Provide the (X, Y) coordinate of the cell's center where the given text is located.  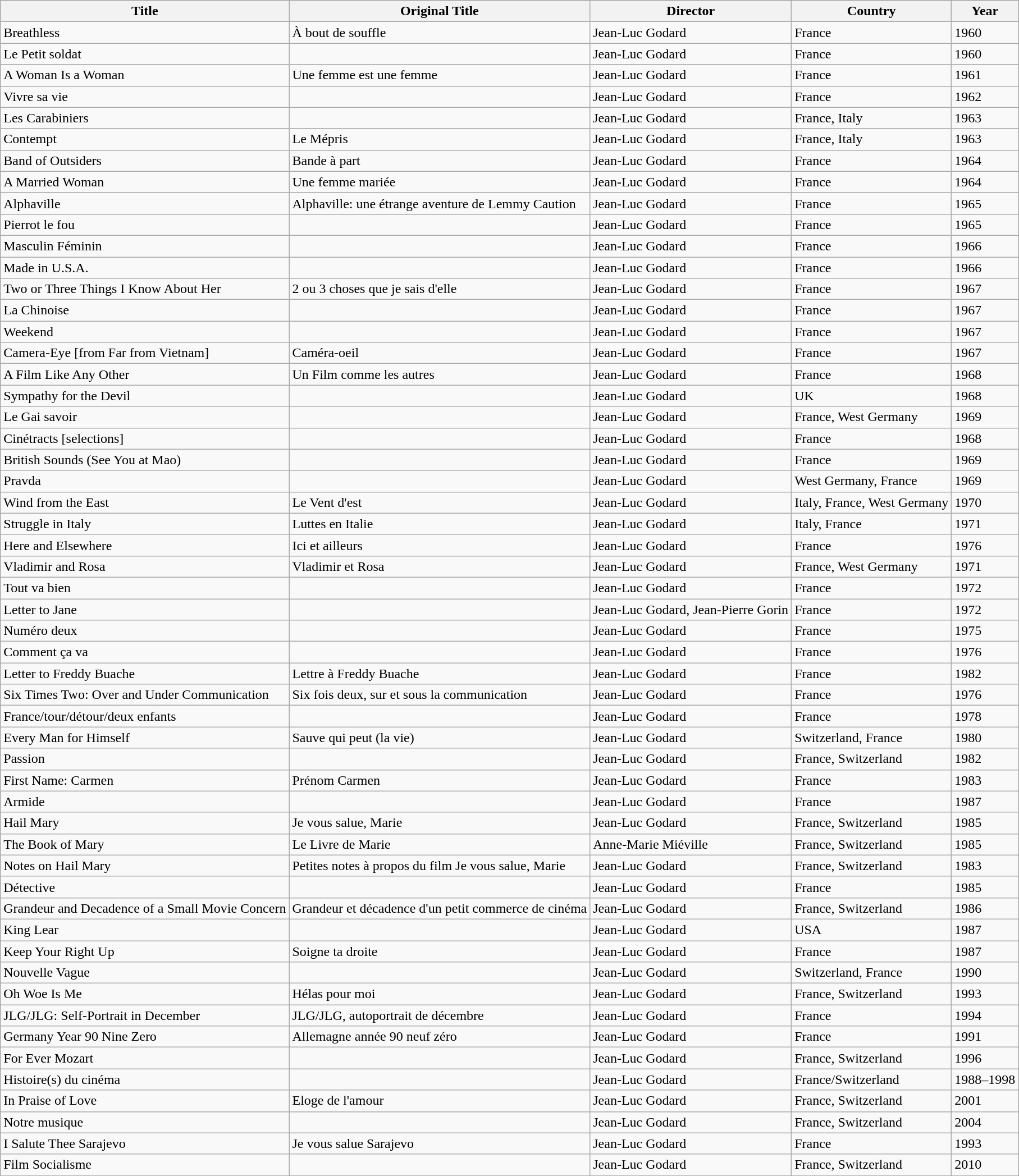
First Name: Carmen (145, 780)
La Chinoise (145, 310)
1986 (985, 908)
Le Vent d'est (440, 502)
Le Livre de Marie (440, 844)
Petites notes à propos du film Je vous salue, Marie (440, 866)
Bande à part (440, 161)
1978 (985, 716)
Notes on Hail Mary (145, 866)
Caméra-oeil (440, 353)
1980 (985, 738)
Soigne ta droite (440, 951)
Histoire(s) du cinéma (145, 1079)
Pravda (145, 481)
West Germany, France (871, 481)
Une femme mariée (440, 182)
Prénom Carmen (440, 780)
1961 (985, 75)
I Salute Thee Sarajevo (145, 1143)
Je vous salue Sarajevo (440, 1143)
1996 (985, 1058)
Passion (145, 759)
Camera-Eye [from Far from Vietnam] (145, 353)
1962 (985, 97)
Grandeur and Decadence of a Small Movie Concern (145, 908)
2010 (985, 1165)
Vladimir and Rosa (145, 566)
Two or Three Things I Know About Her (145, 289)
Les Carabiniers (145, 118)
Every Man for Himself (145, 738)
Alphaville: une étrange aventure de Lemmy Caution (440, 203)
Oh Woe Is Me (145, 994)
1994 (985, 1015)
Italy, France, West Germany (871, 502)
Hélas pour moi (440, 994)
Original Title (440, 11)
Italy, France (871, 524)
British Sounds (See You at Mao) (145, 460)
Hail Mary (145, 823)
2 ou 3 choses que je sais d'elle (440, 289)
USA (871, 930)
2004 (985, 1122)
Ici et ailleurs (440, 545)
A Married Woman (145, 182)
Wind from the East (145, 502)
1988–1998 (985, 1079)
Anne-Marie Miéville (691, 844)
Grandeur et décadence d'un petit commerce de cinéma (440, 908)
Director (691, 11)
Jean-Luc Godard, Jean-Pierre Gorin (691, 609)
Band of Outsiders (145, 161)
Armide (145, 802)
Notre musique (145, 1122)
Comment ça va (145, 652)
Letter to Freddy Buache (145, 674)
Lettre à Freddy Buache (440, 674)
Here and Elsewhere (145, 545)
JLG/JLG: Self-Portrait in December (145, 1015)
France/Switzerland (871, 1079)
Letter to Jane (145, 609)
Film Socialisme (145, 1165)
Sauve qui peut (la vie) (440, 738)
Year (985, 11)
Vivre sa vie (145, 97)
Six fois deux, sur et sous la communication (440, 695)
1991 (985, 1037)
Eloge de l'amour (440, 1101)
Le Gai savoir (145, 417)
Weekend (145, 332)
Une femme est une femme (440, 75)
Je vous salue, Marie (440, 823)
Six Times Two: Over and Under Communication (145, 695)
Country (871, 11)
King Lear (145, 930)
Struggle in Italy (145, 524)
Made in U.S.A. (145, 268)
1975 (985, 631)
Tout va bien (145, 588)
Un Film comme les autres (440, 374)
Cinétracts [selections] (145, 438)
Breathless (145, 33)
Pierrot le fou (145, 225)
Le Petit soldat (145, 54)
Germany Year 90 Nine Zero (145, 1037)
Masculin Féminin (145, 246)
In Praise of Love (145, 1101)
Title (145, 11)
Le Mépris (440, 139)
Contempt (145, 139)
France/tour/détour/deux enfants (145, 716)
The Book of Mary (145, 844)
Nouvelle Vague (145, 973)
2001 (985, 1101)
JLG/JLG, autoportrait de décembre (440, 1015)
Luttes en Italie (440, 524)
Keep Your Right Up (145, 951)
Allemagne année 90 neuf zéro (440, 1037)
A Film Like Any Other (145, 374)
Vladimir et Rosa (440, 566)
Numéro deux (145, 631)
Alphaville (145, 203)
UK (871, 396)
À bout de souffle (440, 33)
For Ever Mozart (145, 1058)
1970 (985, 502)
Détective (145, 887)
Sympathy for the Devil (145, 396)
A Woman Is a Woman (145, 75)
1990 (985, 973)
